Extract the [x, y] coordinate from the center of the cell holding the provided text.  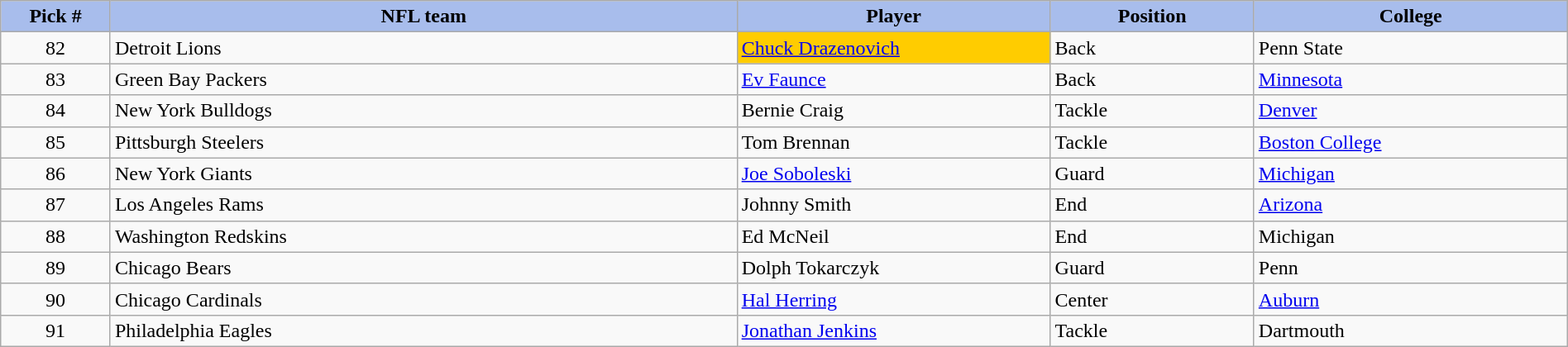
Penn State [1411, 48]
Joe Soboleski [893, 173]
Johnny Smith [893, 205]
87 [56, 205]
Detroit Lions [423, 48]
Denver [1411, 111]
Jonathan Jenkins [893, 330]
86 [56, 173]
Center [1152, 299]
Penn [1411, 268]
85 [56, 142]
91 [56, 330]
Bernie Craig [893, 111]
Washington Redskins [423, 236]
Pittsburgh Steelers [423, 142]
Chuck Drazenovich [893, 48]
Minnesota [1411, 79]
Ed McNeil [893, 236]
Pick # [56, 17]
82 [56, 48]
Hal Herring [893, 299]
Tom Brennan [893, 142]
84 [56, 111]
88 [56, 236]
Philadelphia Eagles [423, 330]
Arizona [1411, 205]
NFL team [423, 17]
College [1411, 17]
Chicago Bears [423, 268]
83 [56, 79]
Los Angeles Rams [423, 205]
89 [56, 268]
Green Bay Packers [423, 79]
90 [56, 299]
Position [1152, 17]
New York Giants [423, 173]
Player [893, 17]
Dolph Tokarczyk [893, 268]
Boston College [1411, 142]
Chicago Cardinals [423, 299]
Auburn [1411, 299]
Ev Faunce [893, 79]
New York Bulldogs [423, 111]
Dartmouth [1411, 330]
